Provide the (x, y) coordinate of the cell's center where the given text is located.  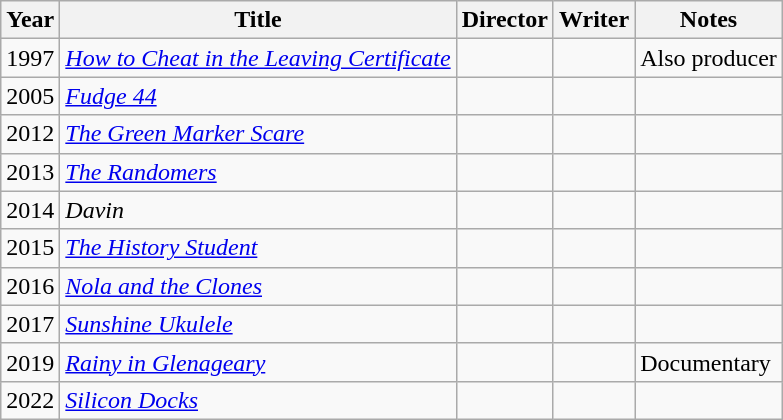
2022 (30, 400)
Documentary (709, 362)
2012 (30, 134)
2013 (30, 172)
Fudge 44 (258, 96)
Title (258, 20)
2019 (30, 362)
1997 (30, 58)
The History Student (258, 248)
Silicon Docks (258, 400)
How to Cheat in the Leaving Certificate (258, 58)
Also producer (709, 58)
The Randomers (258, 172)
2014 (30, 210)
2016 (30, 286)
Nola and the Clones (258, 286)
Writer (594, 20)
Year (30, 20)
2017 (30, 324)
The Green Marker Scare (258, 134)
Director (504, 20)
Sunshine Ukulele (258, 324)
Notes (709, 20)
Davin (258, 210)
2015 (30, 248)
2005 (30, 96)
Rainy in Glenageary (258, 362)
